Return the (x, y) coordinate for the center point of the cell that contains the specified text.  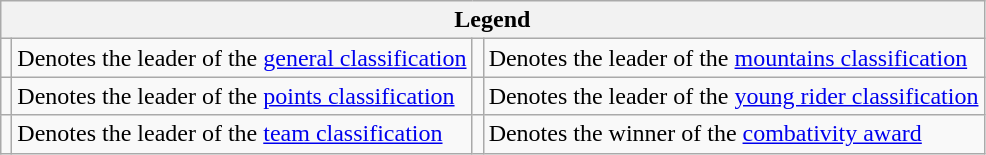
Denotes the leader of the team classification (242, 134)
Denotes the leader of the points classification (242, 96)
Denotes the winner of the combativity award (734, 134)
Denotes the leader of the mountains classification (734, 58)
Denotes the leader of the general classification (242, 58)
Legend (492, 20)
Denotes the leader of the young rider classification (734, 96)
